Return (X, Y) of the center of cell containing provided text 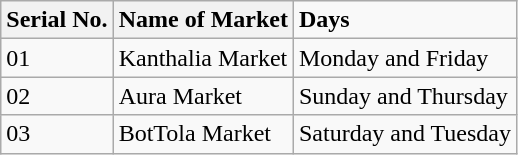
Days (404, 20)
BotTola Market (203, 134)
Saturday and Tuesday (404, 134)
Aura Market (203, 96)
02 (57, 96)
01 (57, 58)
Kanthalia Market (203, 58)
Name of Market (203, 20)
Serial No. (57, 20)
Sunday and Thursday (404, 96)
03 (57, 134)
Monday and Friday (404, 58)
